Pinpoint the cell where the given text exists, returning its [X, Y] midpoint coordinate. 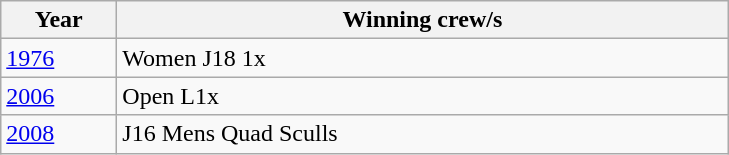
1976 [59, 58]
Women J18 1x [422, 58]
2006 [59, 96]
J16 Mens Quad Sculls [422, 134]
Winning crew/s [422, 20]
Year [59, 20]
Open L1x [422, 96]
2008 [59, 134]
